Extract the [X, Y] coordinate from the center of the cell holding the provided text.  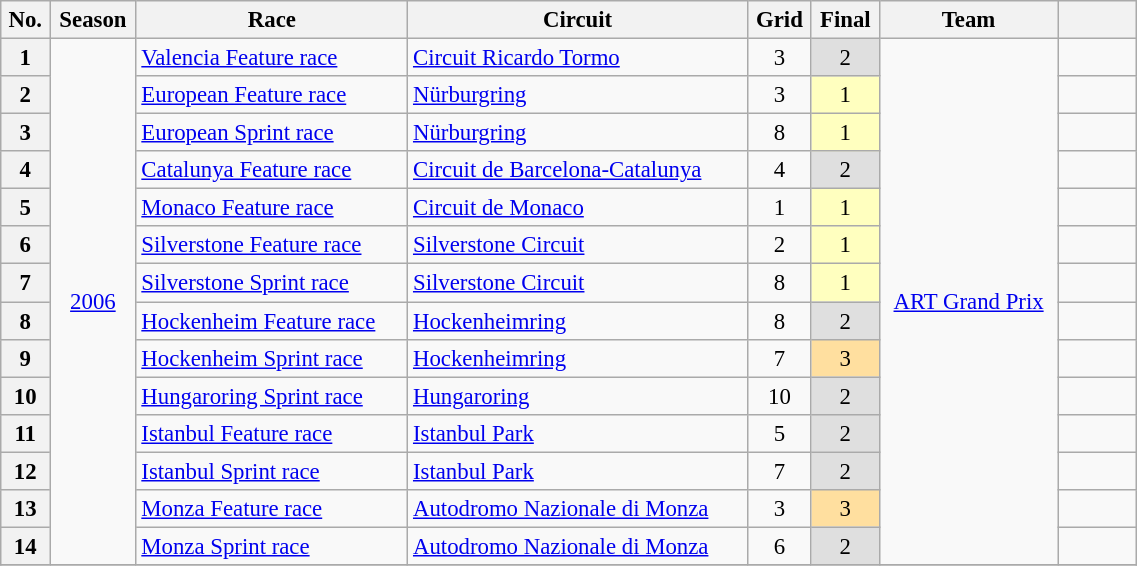
Circuit [578, 20]
Hockenheim Feature race [272, 321]
Season [93, 20]
Monza Sprint race [272, 546]
Valencia Feature race [272, 58]
2006 [93, 302]
Silverstone Sprint race [272, 283]
Monaco Feature race [272, 208]
Circuit de Monaco [578, 208]
9 [26, 358]
Hungaroring [578, 396]
Circuit de Barcelona-Catalunya [578, 170]
Final [845, 20]
Istanbul Feature race [272, 433]
Hungaroring Sprint race [272, 396]
12 [26, 471]
Silverstone Feature race [272, 245]
Hockenheim Sprint race [272, 358]
Catalunya Feature race [272, 170]
No. [26, 20]
ART Grand Prix [968, 302]
Istanbul Sprint race [272, 471]
Circuit Ricardo Tormo [578, 58]
11 [26, 433]
Team [968, 20]
European Feature race [272, 95]
13 [26, 509]
Grid [780, 20]
Monza Feature race [272, 509]
Race [272, 20]
European Sprint race [272, 133]
14 [26, 546]
